Return the [x, y] coordinate for the center point of the cell that contains the specified text.  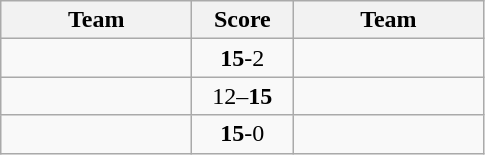
Score [242, 20]
15-2 [242, 58]
12–15 [242, 96]
15-0 [242, 134]
